Find where the given text appears and provide that cell's center as [x, y] coordinate. 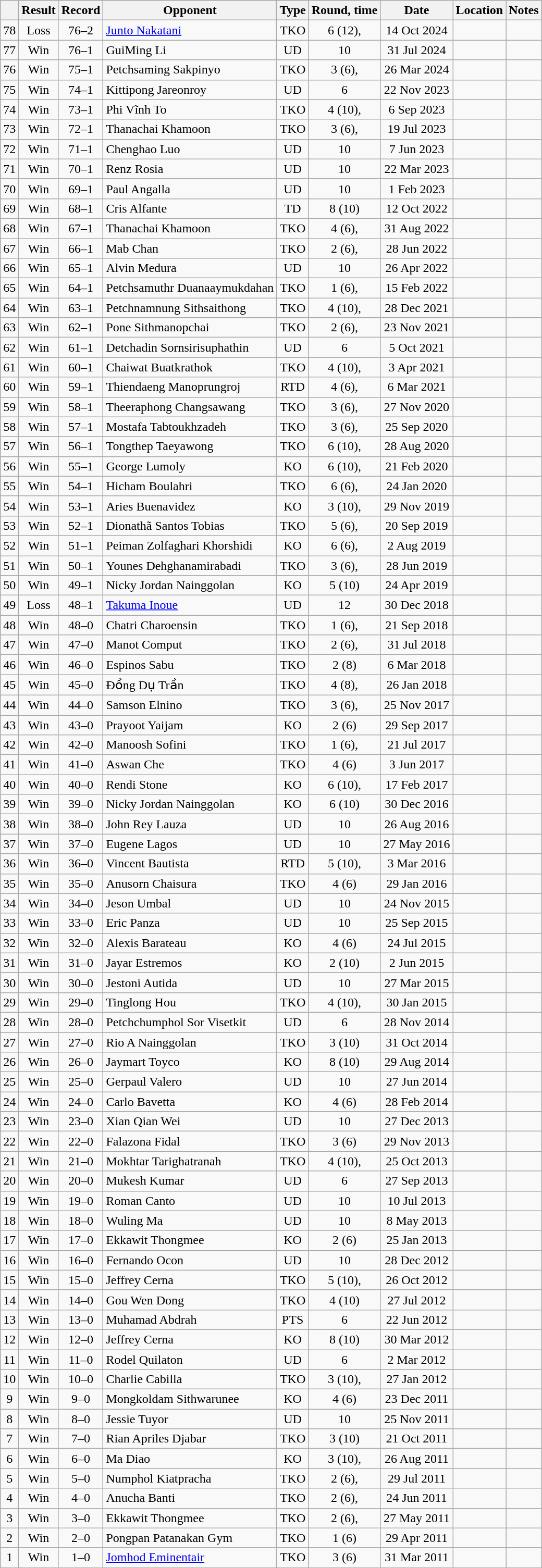
19 [9, 1201]
29 Aug 2014 [417, 1062]
35–0 [81, 883]
Petchnamnung Sithsaithong [190, 308]
36–0 [81, 864]
31 Mar 2011 [417, 1558]
29 Jan 2016 [417, 883]
33–0 [81, 923]
43–0 [81, 725]
Petchsaming Sakpinyo [190, 70]
71 [9, 169]
Alexis Barateau [190, 943]
20 Sep 2019 [417, 526]
77 [9, 50]
Mab Chan [190, 248]
21 Oct 2011 [417, 1439]
15–0 [81, 1280]
62 [9, 347]
Tinglong Hou [190, 1002]
4 (8), [344, 685]
74–1 [81, 90]
44–0 [81, 705]
5 [9, 1478]
55–1 [81, 466]
Manoosh Sofini [190, 745]
28–0 [81, 1022]
24–0 [81, 1102]
2 Aug 2019 [417, 545]
72–1 [81, 129]
6 (10) [344, 804]
29 Jul 2011 [417, 1478]
28 Dec 2012 [417, 1260]
2–0 [81, 1538]
4–0 [81, 1498]
Aries Buenavidez [190, 506]
11–0 [81, 1359]
42–0 [81, 745]
14–0 [81, 1300]
65 [9, 288]
John Rey Lauza [190, 824]
14 [9, 1300]
5 (10) [344, 586]
Kittipong Jareonroy [190, 90]
30 [9, 982]
76 [9, 70]
15 [9, 1280]
Type [293, 10]
26–0 [81, 1062]
31–0 [81, 963]
10 Jul 2013 [417, 1201]
26 Aug 2011 [417, 1459]
24 [9, 1102]
47–0 [81, 645]
32 [9, 943]
27 Dec 2013 [417, 1122]
57 [9, 446]
42 [9, 745]
3 Jun 2017 [417, 765]
26 Jan 2018 [417, 685]
6 Mar 2021 [417, 387]
Record [81, 10]
22 Mar 2023 [417, 169]
29 Sep 2017 [417, 725]
27–0 [81, 1042]
Anucha Banti [190, 1498]
Đồng Dụ Trần [190, 685]
Manot Comput [190, 645]
29 Nov 2019 [417, 506]
Location [479, 10]
2 (8) [344, 665]
Jaymart Toyco [190, 1062]
40–0 [81, 785]
6–0 [81, 1459]
Vincent Bautista [190, 864]
24 Jun 2011 [417, 1498]
25–0 [81, 1082]
Cris Alfante [190, 208]
Tongthep Taeyawong [190, 446]
21–0 [81, 1161]
Anusorn Chaisura [190, 883]
46–0 [81, 665]
70–1 [81, 169]
23 Dec 2011 [417, 1399]
Espinos Sabu [190, 665]
Renz Rosia [190, 169]
37 [9, 844]
Chaiwat Buatkrathok [190, 367]
18–0 [81, 1221]
52–1 [81, 526]
54–1 [81, 486]
30 Dec 2016 [417, 804]
26 Apr 2022 [417, 268]
12–0 [81, 1339]
Wuling Ma [190, 1221]
7 Jun 2023 [417, 149]
1 [9, 1558]
63 [9, 328]
33 [9, 923]
7–0 [81, 1439]
39–0 [81, 804]
62–1 [81, 328]
Ma Diao [190, 1459]
22 Nov 2023 [417, 90]
66–1 [81, 248]
7 [9, 1439]
Alvin Medura [190, 268]
68–1 [81, 208]
20–0 [81, 1181]
25 Jan 2013 [417, 1240]
Peiman Zolfaghari Khorshidi [190, 545]
Younes Dehghanamirabadi [190, 565]
Mokhtar Tarighatranah [190, 1161]
5 Oct 2021 [417, 347]
3 Apr 2021 [417, 367]
Rendi Stone [190, 785]
72 [9, 149]
32–0 [81, 943]
34–0 [81, 903]
38 [9, 824]
22 Jun 2012 [417, 1320]
Petchchumphol Sor Visetkit [190, 1022]
51–1 [81, 545]
22–0 [81, 1141]
Falazona Fidal [190, 1141]
23–0 [81, 1122]
31 Jul 2024 [417, 50]
George Lumoly [190, 466]
10–0 [81, 1379]
Paul Angalla [190, 189]
65–1 [81, 268]
61 [9, 367]
28 Jun 2019 [417, 565]
Theeraphong Changsawang [190, 407]
3–0 [81, 1518]
2 Mar 2012 [417, 1359]
8–0 [81, 1419]
64 [9, 308]
16–0 [81, 1260]
Mostafa Tabtoukhzadeh [190, 427]
74 [9, 109]
27 May 2016 [417, 844]
28 Feb 2014 [417, 1102]
56–1 [81, 446]
Rian Apriles Djabar [190, 1439]
Opponent [190, 10]
35 [9, 883]
30 Mar 2012 [417, 1339]
Rio A Nainggolan [190, 1042]
59–1 [81, 387]
Jeson Umbal [190, 903]
21 Jul 2017 [417, 745]
24 Jan 2020 [417, 486]
Jomhod Eminentair [190, 1558]
17 [9, 1240]
48 [9, 625]
24 Apr 2019 [417, 586]
25 Oct 2013 [417, 1161]
Date [417, 10]
55 [9, 486]
56 [9, 466]
PTS [293, 1320]
28 Dec 2021 [417, 308]
Dionathã Santos Tobias [190, 526]
21 Feb 2020 [417, 466]
Gerpaul Valero [190, 1082]
27 [9, 1042]
Fernando Ocon [190, 1260]
1 (6) [344, 1538]
5–0 [81, 1478]
71–1 [81, 149]
Chatri Charoensin [190, 625]
69 [9, 208]
28 Nov 2014 [417, 1022]
43 [9, 725]
23 Nov 2021 [417, 328]
50 [9, 586]
25 Sep 2015 [417, 923]
13 [9, 1320]
Notes [524, 10]
Eric Panza [190, 923]
2 Jun 2015 [417, 963]
39 [9, 804]
Jessie Tuyor [190, 1419]
Detchadin Sornsirisuphathin [190, 347]
29 Apr 2011 [417, 1538]
26 Oct 2012 [417, 1280]
52 [9, 545]
1–0 [81, 1558]
2 (10) [344, 963]
Rodel Quilaton [190, 1359]
57–1 [81, 427]
26 Mar 2024 [417, 70]
27 Nov 2020 [417, 407]
Pone Sithmanopchai [190, 328]
58–1 [81, 407]
8 May 2013 [417, 1221]
24 Jul 2015 [417, 943]
24 Nov 2015 [417, 903]
27 Jun 2014 [417, 1082]
41–0 [81, 765]
27 Jul 2012 [417, 1300]
40 [9, 785]
73–1 [81, 109]
53 [9, 526]
34 [9, 903]
1 Feb 2023 [417, 189]
25 Nov 2017 [417, 705]
67–1 [81, 228]
23 [9, 1122]
18 [9, 1221]
6 Sep 2023 [417, 109]
66 [9, 268]
3 [9, 1518]
2 [9, 1538]
Prayoot Yaijam [190, 725]
48–1 [81, 605]
6 (12), [344, 30]
26 [9, 1062]
44 [9, 705]
19 Jul 2023 [417, 129]
31 Jul 2018 [417, 645]
78 [9, 30]
27 Sep 2013 [417, 1181]
Charlie Cabilla [190, 1379]
63–1 [81, 308]
Chenghao Luo [190, 149]
26 Aug 2016 [417, 824]
5 (6), [344, 526]
49 [9, 605]
Round, time [344, 10]
Mukesh Kumar [190, 1181]
51 [9, 565]
Junto Nakatani [190, 30]
Thiendaeng Manoprungroj [190, 387]
6 Mar 2018 [417, 665]
31 Aug 2022 [417, 228]
28 Aug 2020 [417, 446]
30–0 [81, 982]
13–0 [81, 1320]
60 [9, 387]
58 [9, 427]
3 Mar 2016 [417, 864]
67 [9, 248]
9 [9, 1399]
Samson Elnino [190, 705]
25 Nov 2011 [417, 1419]
21 Sep 2018 [417, 625]
28 Jun 2022 [417, 248]
Mongkoldam Sithwarunee [190, 1399]
59 [9, 407]
4 [9, 1498]
GuiMing Li [190, 50]
36 [9, 864]
27 May 2011 [417, 1518]
73 [9, 129]
Carlo Bavetta [190, 1102]
TD [293, 208]
25 [9, 1082]
27 Mar 2015 [417, 982]
Roman Canto [190, 1201]
76–2 [81, 30]
9–0 [81, 1399]
Xian Qian Wei [190, 1122]
15 Feb 2022 [417, 288]
47 [9, 645]
Pongpan Patanakan Gym [190, 1538]
70 [9, 189]
11 [9, 1359]
69–1 [81, 189]
54 [9, 506]
Numphol Kiatpracha [190, 1478]
53–1 [81, 506]
14 Oct 2024 [417, 30]
22 [9, 1141]
Eugene Lagos [190, 844]
31 Oct 2014 [417, 1042]
8 [9, 1419]
20 [9, 1181]
31 [9, 963]
61–1 [81, 347]
45 [9, 685]
46 [9, 665]
Takuma Inoue [190, 605]
Phi Vĩnh To [190, 109]
68 [9, 228]
Muhamad Abdrah [190, 1320]
Aswan Che [190, 765]
Gou Wen Dong [190, 1300]
64–1 [81, 288]
45–0 [81, 685]
28 [9, 1022]
Jayar Estremos [190, 963]
30 Jan 2015 [417, 1002]
29–0 [81, 1002]
60–1 [81, 367]
17–0 [81, 1240]
41 [9, 765]
Petchsamuthr Duanaaymukdahan [190, 288]
17 Feb 2017 [417, 785]
75–1 [81, 70]
29 Nov 2013 [417, 1141]
4 (10) [344, 1300]
30 Dec 2018 [417, 605]
49–1 [81, 586]
Hicham Boulahri [190, 486]
16 [9, 1260]
19–0 [81, 1201]
21 [9, 1161]
76–1 [81, 50]
Result [39, 10]
37–0 [81, 844]
27 Jan 2012 [417, 1379]
25 Sep 2020 [417, 427]
Jestoni Autida [190, 982]
38–0 [81, 824]
50–1 [81, 565]
75 [9, 90]
12 Oct 2022 [417, 208]
29 [9, 1002]
48–0 [81, 625]
